Capture the cell that displays the provided text and extract its [x, y] central coordinate. 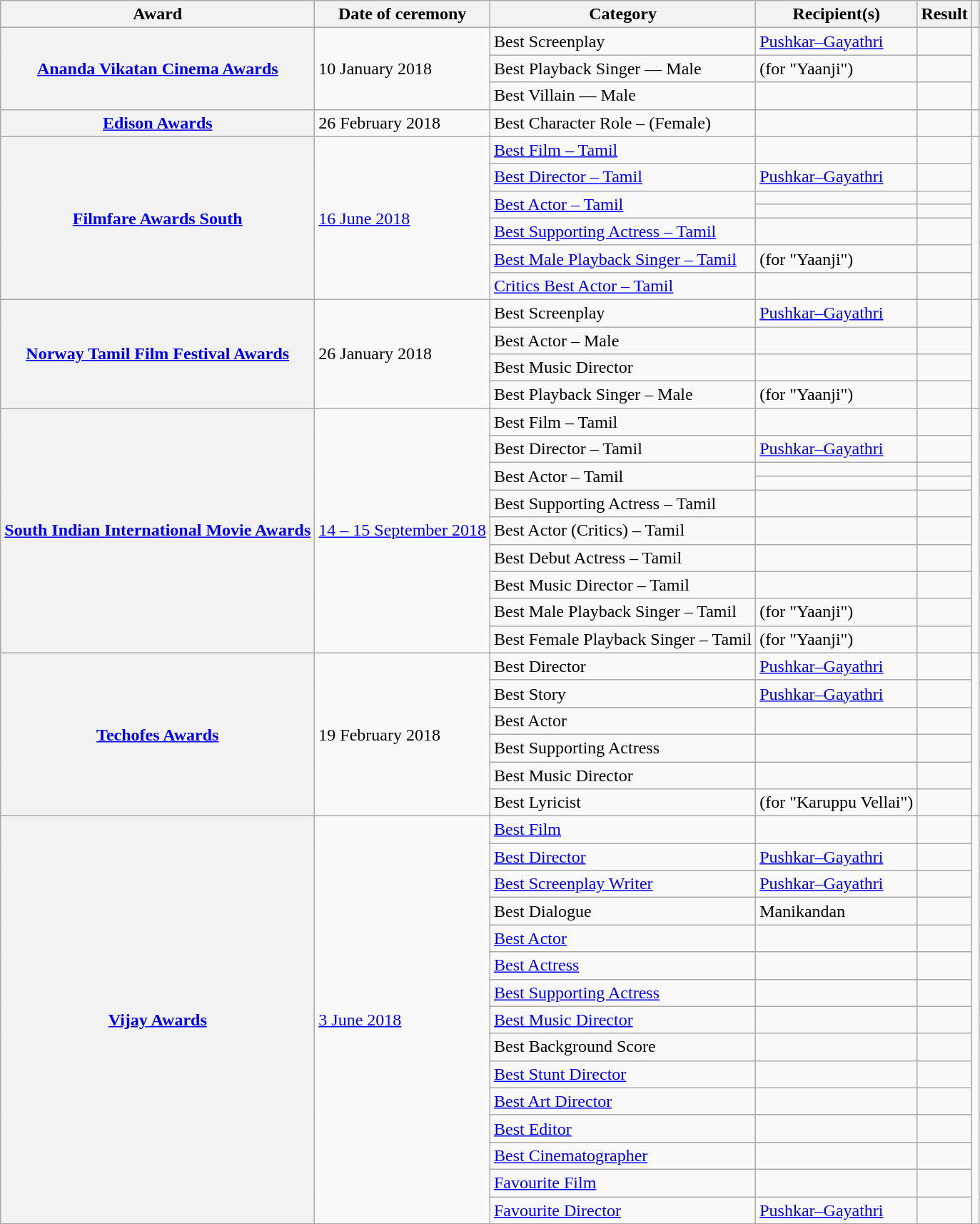
Best Story [622, 693]
(for "Karuppu Vellai") [837, 803]
Best Playback Singer – Male [622, 395]
Favourite Director [622, 1210]
Best Actor (Critics) – Tamil [622, 531]
Ananda Vikatan Cinema Awards [158, 69]
Best Cinematographer [622, 1155]
Best Lyricist [622, 803]
Best Editor [622, 1128]
Vijay Awards [158, 1020]
16 June 2018 [403, 218]
Favourite Film [622, 1183]
Critics Best Actor – Tamil [622, 286]
26 January 2018 [403, 353]
14 – 15 September 2018 [403, 531]
Best Debut Actress – Tamil [622, 558]
South Indian International Movie Awards [158, 531]
Best Female Playback Singer – Tamil [622, 639]
Best Character Role – (Female) [622, 123]
26 February 2018 [403, 123]
Techofes Awards [158, 734]
Filmfare Awards South [158, 218]
3 June 2018 [403, 1020]
Best Screenplay Writer [622, 884]
19 February 2018 [403, 734]
Date of ceremony [403, 14]
Recipient(s) [837, 14]
Best Stunt Director [622, 1074]
Award [158, 14]
Edison Awards [158, 123]
Category [622, 14]
Best Art Director [622, 1101]
Best Dialogue [622, 911]
Norway Tamil Film Festival Awards [158, 353]
Best Background Score [622, 1047]
10 January 2018 [403, 69]
Result [944, 14]
Manikandan [837, 911]
Best Actor – Male [622, 341]
Best Villain — Male [622, 96]
Best Music Director – Tamil [622, 585]
Best Film [622, 830]
Best Actress [622, 965]
Best Playback Singer — Male [622, 69]
